Scan for the cell matching the given text and deliver its [X, Y] coordinate at center. 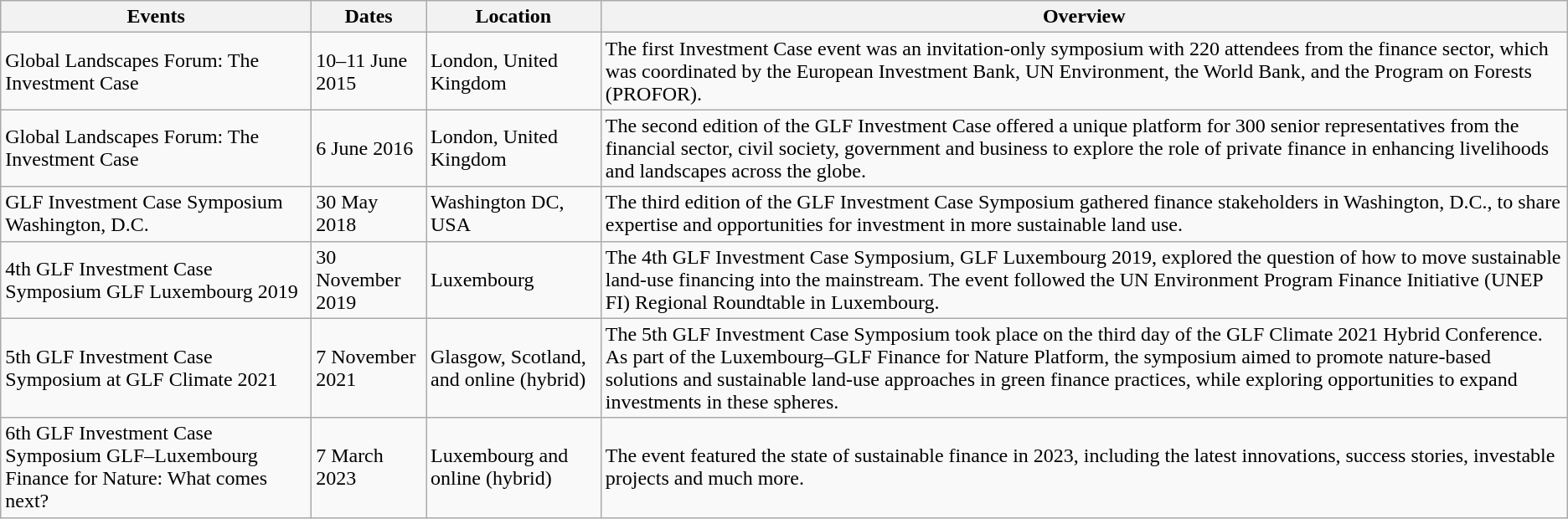
10–11 June 2015 [369, 71]
30 November 2019 [369, 280]
6 June 2016 [369, 148]
30 May 2018 [369, 214]
7 November 2021 [369, 368]
7 March 2023 [369, 467]
6th GLF Investment Case Symposium GLF–Luxembourg Finance for Nature: What comes next? [156, 467]
GLF Investment Case Symposium Washington, D.C. [156, 214]
The event featured the state of sustainable finance in 2023, including the latest innovations, success stories, investable projects and much more. [1084, 467]
Overview [1084, 17]
Luxembourg and online (hybrid) [513, 467]
Dates [369, 17]
4th GLF Investment Case Symposium GLF Luxembourg 2019 [156, 280]
Location [513, 17]
Events [156, 17]
5th GLF Investment Case Symposium at GLF Climate 2021 [156, 368]
Luxembourg [513, 280]
Washington DC, USA [513, 214]
Glasgow, Scotland, and online (hybrid) [513, 368]
